Locate the cell with the specified text and output its (x, y) center coordinate. 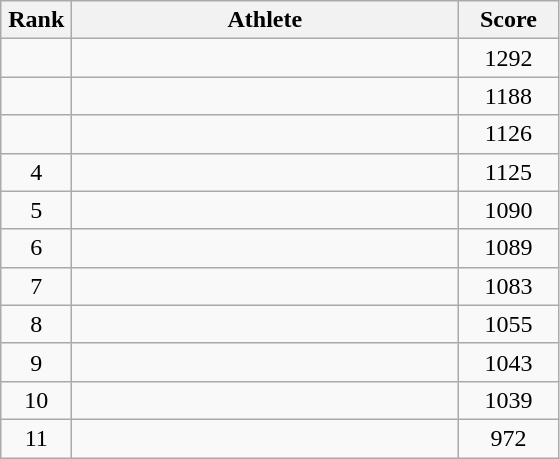
1188 (508, 96)
Athlete (265, 20)
5 (36, 210)
8 (36, 324)
6 (36, 248)
1126 (508, 134)
972 (508, 438)
7 (36, 286)
4 (36, 172)
Score (508, 20)
1292 (508, 58)
11 (36, 438)
1125 (508, 172)
Rank (36, 20)
1039 (508, 400)
1043 (508, 362)
1090 (508, 210)
9 (36, 362)
1089 (508, 248)
10 (36, 400)
1055 (508, 324)
1083 (508, 286)
